Search for the cell housing the specified text and yield its (x, y) center coordinate. 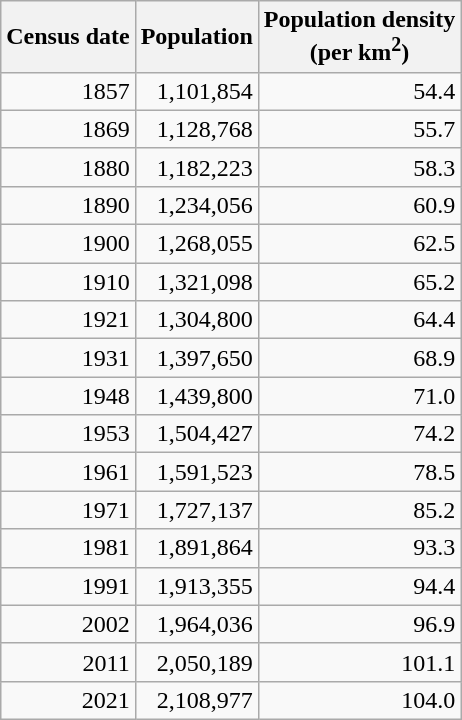
1900 (68, 244)
1953 (68, 434)
60.9 (359, 205)
1,182,223 (196, 167)
58.3 (359, 167)
1961 (68, 472)
1,321,098 (196, 282)
2002 (68, 624)
2021 (68, 700)
68.9 (359, 358)
1857 (68, 91)
62.5 (359, 244)
1,913,355 (196, 586)
1,234,056 (196, 205)
54.4 (359, 91)
1981 (68, 548)
1948 (68, 396)
78.5 (359, 472)
1991 (68, 586)
64.4 (359, 320)
Population density(per km2) (359, 37)
1,128,768 (196, 129)
1,268,055 (196, 244)
1,727,137 (196, 510)
85.2 (359, 510)
55.7 (359, 129)
1890 (68, 205)
96.9 (359, 624)
1880 (68, 167)
65.2 (359, 282)
1,891,864 (196, 548)
1,101,854 (196, 91)
Census date (68, 37)
1,964,036 (196, 624)
Population (196, 37)
1,439,800 (196, 396)
1931 (68, 358)
1971 (68, 510)
104.0 (359, 700)
1910 (68, 282)
94.4 (359, 586)
71.0 (359, 396)
1921 (68, 320)
1,397,650 (196, 358)
1,591,523 (196, 472)
101.1 (359, 662)
74.2 (359, 434)
2,108,977 (196, 700)
1,504,427 (196, 434)
2,050,189 (196, 662)
1869 (68, 129)
2011 (68, 662)
93.3 (359, 548)
1,304,800 (196, 320)
